Detect which cell encompasses the target text, then output its (x, y) center coordinate. 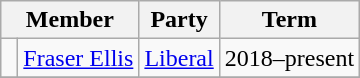
Party (179, 20)
Term (289, 20)
2018–present (289, 58)
Liberal (179, 58)
Member (70, 20)
Fraser Ellis (78, 58)
